Return the (x, y) coordinate for the center point of the cell that contains the specified text.  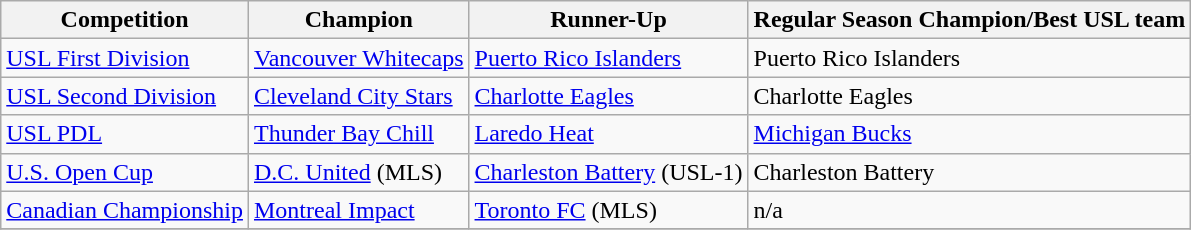
Champion (358, 20)
Competition (125, 20)
Runner-Up (608, 20)
Laredo Heat (608, 134)
Cleveland City Stars (358, 96)
USL First Division (125, 58)
n/a (970, 210)
Thunder Bay Chill (358, 134)
USL PDL (125, 134)
Regular Season Champion/Best USL team (970, 20)
USL Second Division (125, 96)
U.S. Open Cup (125, 172)
Charleston Battery (970, 172)
Vancouver Whitecaps (358, 58)
Montreal Impact (358, 210)
Canadian Championship (125, 210)
Toronto FC (MLS) (608, 210)
Michigan Bucks (970, 134)
Charleston Battery (USL-1) (608, 172)
D.C. United (MLS) (358, 172)
